Identify which cell holds the provided text, then report its (X, Y) central coordinate. 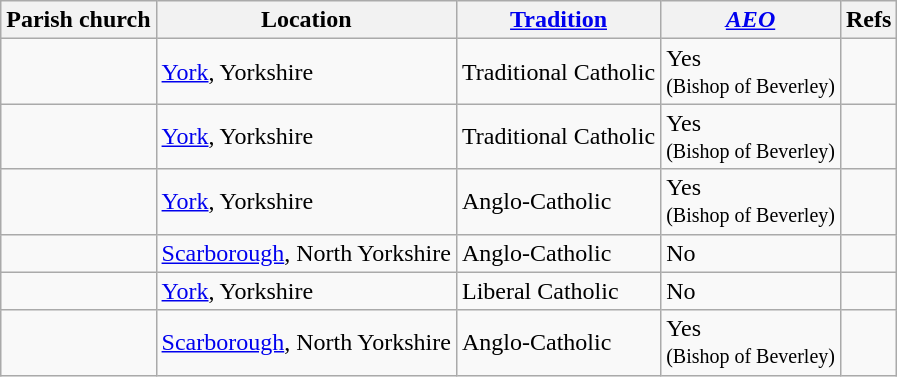
Location (306, 20)
Liberal Catholic (558, 291)
AEO (751, 20)
Refs (868, 20)
Tradition (558, 20)
Parish church (78, 20)
